Capture the cell that displays the provided text and extract its [x, y] central coordinate. 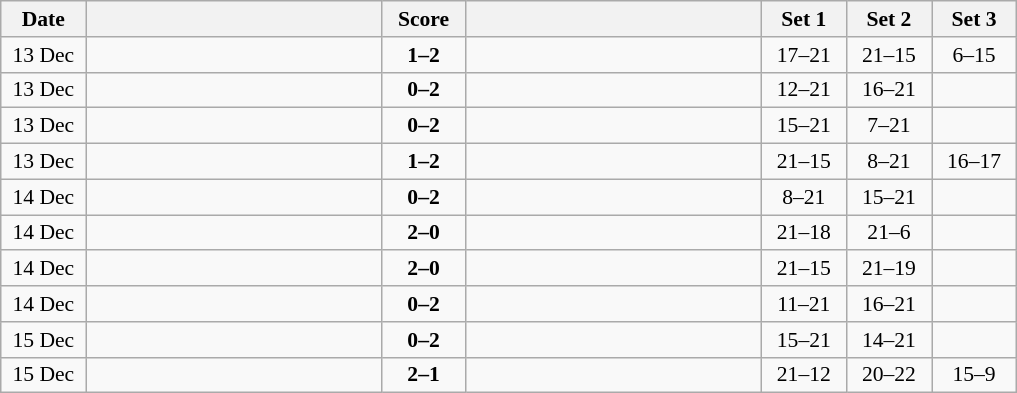
11–21 [804, 304]
21–6 [888, 233]
7–21 [888, 126]
Set 2 [888, 19]
Set 3 [974, 19]
21–12 [804, 375]
14–21 [888, 340]
17–21 [804, 55]
Score [424, 19]
2–1 [424, 375]
21–18 [804, 233]
12–21 [804, 90]
Set 1 [804, 19]
21–19 [888, 269]
15–9 [974, 375]
16–17 [974, 162]
6–15 [974, 55]
Date [44, 19]
20–22 [888, 375]
